Pinpoint the cell where the given text exists, returning its (x, y) midpoint coordinate. 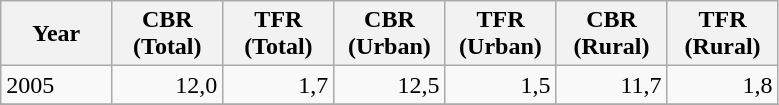
CBR (Rural) (612, 34)
CBR (Urban) (390, 34)
2005 (56, 85)
1,8 (722, 85)
11,7 (612, 85)
12,5 (390, 85)
TFR (Rural) (722, 34)
Year (56, 34)
TFR (Urban) (500, 34)
CBR (Total) (168, 34)
1,5 (500, 85)
TFR (Total) (278, 34)
12,0 (168, 85)
1,7 (278, 85)
